From the cell containing the given text, extract its center point as (x, y) coordinate. 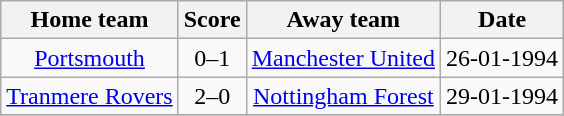
Score (212, 20)
2–0 (212, 96)
0–1 (212, 58)
Home team (90, 20)
29-01-1994 (502, 96)
Away team (343, 20)
Date (502, 20)
Portsmouth (90, 58)
26-01-1994 (502, 58)
Nottingham Forest (343, 96)
Tranmere Rovers (90, 96)
Manchester United (343, 58)
